Extract the [X, Y] coordinate from the center of the cell holding the provided text.  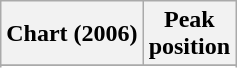
Peak position [189, 34]
Chart (2006) [72, 34]
